Detect which cell encompasses the target text, then output its [x, y] center coordinate. 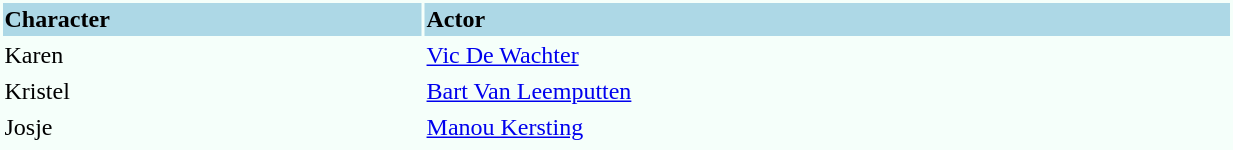
Josje [212, 128]
Manou Kersting [827, 128]
Character [212, 20]
Kristel [212, 92]
Karen [212, 56]
Bart Van Leemputten [827, 92]
Actor [827, 20]
Vic De Wachter [827, 56]
